Output the [x, y] coordinate of the center of the cell containing the given text.  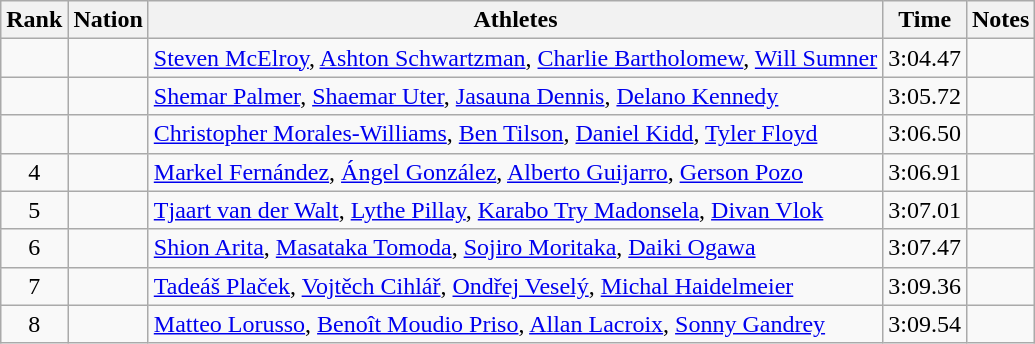
3:06.50 [925, 134]
3:07.47 [925, 248]
Rank [34, 20]
Tadeáš Plaček, Vojtěch Cihlář, Ondřej Veselý, Michal Haidelmeier [515, 286]
3:04.47 [925, 58]
3:09.54 [925, 324]
Shion Arita, Masataka Tomoda, Sojiro Moritaka, Daiki Ogawa [515, 248]
Tjaart van der Walt, Lythe Pillay, Karabo Try Madonsela, Divan Vlok [515, 210]
3:07.01 [925, 210]
Nation [108, 20]
3:05.72 [925, 96]
5 [34, 210]
Athletes [515, 20]
Markel Fernández, Ángel González, Alberto Guijarro, Gerson Pozo [515, 172]
Time [925, 20]
7 [34, 286]
Notes [1000, 20]
8 [34, 324]
3:09.36 [925, 286]
Matteo Lorusso, Benoît Moudio Priso, Allan Lacroix, Sonny Gandrey [515, 324]
6 [34, 248]
3:06.91 [925, 172]
Steven McElroy, Ashton Schwartzman, Charlie Bartholomew, Will Sumner [515, 58]
Shemar Palmer, Shaemar Uter, Jasauna Dennis, Delano Kennedy [515, 96]
Christopher Morales-Williams, Ben Tilson, Daniel Kidd, Tyler Floyd [515, 134]
4 [34, 172]
